Find where the given text appears and provide that cell's center as [x, y] coordinate. 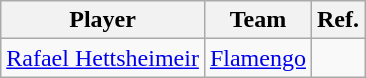
Team [258, 20]
Flamengo [258, 58]
Player [103, 20]
Rafael Hettsheimeir [103, 58]
Ref. [338, 20]
